Extract the (X, Y) coordinate from the center of the cell holding the provided text.  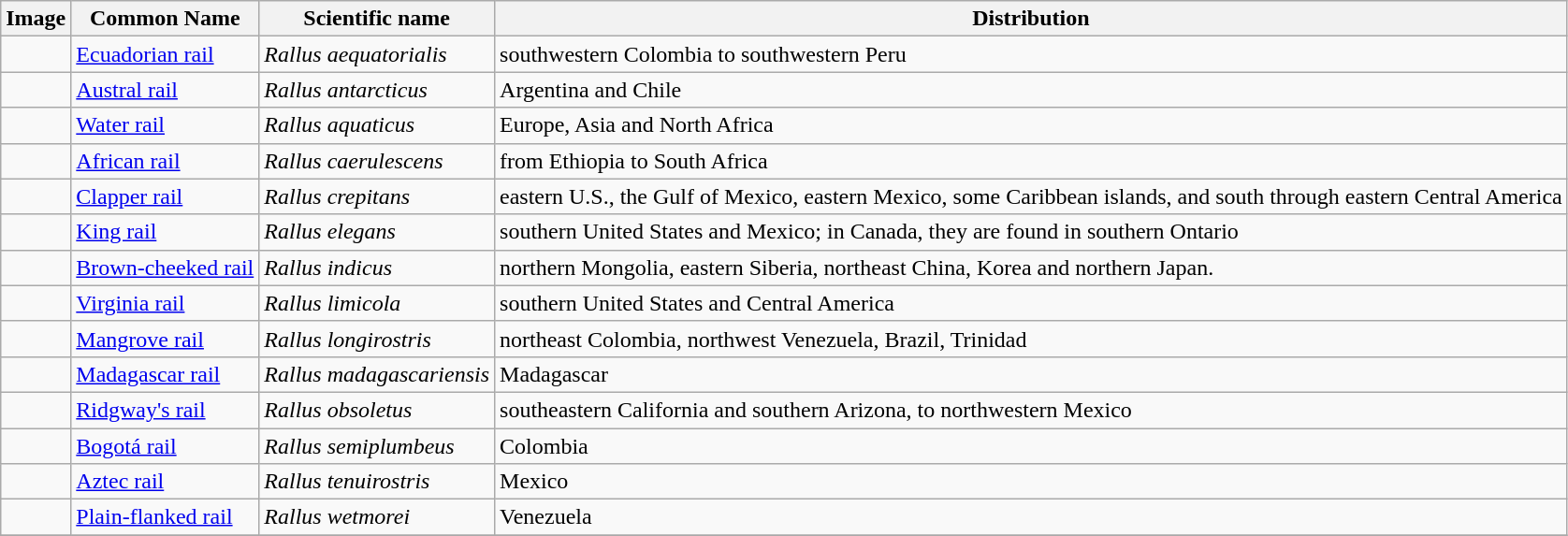
Plain-flanked rail (165, 517)
Distribution (1031, 19)
Common Name (165, 19)
Rallus madagascariensis (377, 374)
Rallus aequatorialis (377, 54)
Rallus aquaticus (377, 125)
Rallus indicus (377, 268)
Venezuela (1031, 517)
Rallus antarcticus (377, 90)
southwestern Colombia to southwestern Peru (1031, 54)
Colombia (1031, 446)
Rallus crepitans (377, 196)
Madagascar (1031, 374)
Rallus longirostris (377, 339)
southern United States and Central America (1031, 303)
southeastern California and southern Arizona, to northwestern Mexico (1031, 410)
Europe, Asia and North Africa (1031, 125)
Scientific name (377, 19)
Rallus wetmorei (377, 517)
Mexico (1031, 482)
Clapper rail (165, 196)
from Ethiopia to South Africa (1031, 161)
Aztec rail (165, 482)
Rallus semiplumbeus (377, 446)
Argentina and Chile (1031, 90)
Rallus caerulescens (377, 161)
Rallus limicola (377, 303)
Rallus elegans (377, 232)
Ecuadorian rail (165, 54)
African rail (165, 161)
Virginia rail (165, 303)
King rail (165, 232)
Bogotá rail (165, 446)
Mangrove rail (165, 339)
Rallus tenuirostris (377, 482)
Rallus obsoletus (377, 410)
Austral rail (165, 90)
eastern U.S., the Gulf of Mexico, eastern Mexico, some Caribbean islands, and south through eastern Central America (1031, 196)
southern United States and Mexico; in Canada, they are found in southern Ontario (1031, 232)
Ridgway's rail (165, 410)
northeast Colombia, northwest Venezuela, Brazil, Trinidad (1031, 339)
Madagascar rail (165, 374)
northern Mongolia, eastern Siberia, northeast China, Korea and northern Japan. (1031, 268)
Water rail (165, 125)
Image (36, 19)
Brown-cheeked rail (165, 268)
